Search for the cell housing the specified text and yield its (X, Y) center coordinate. 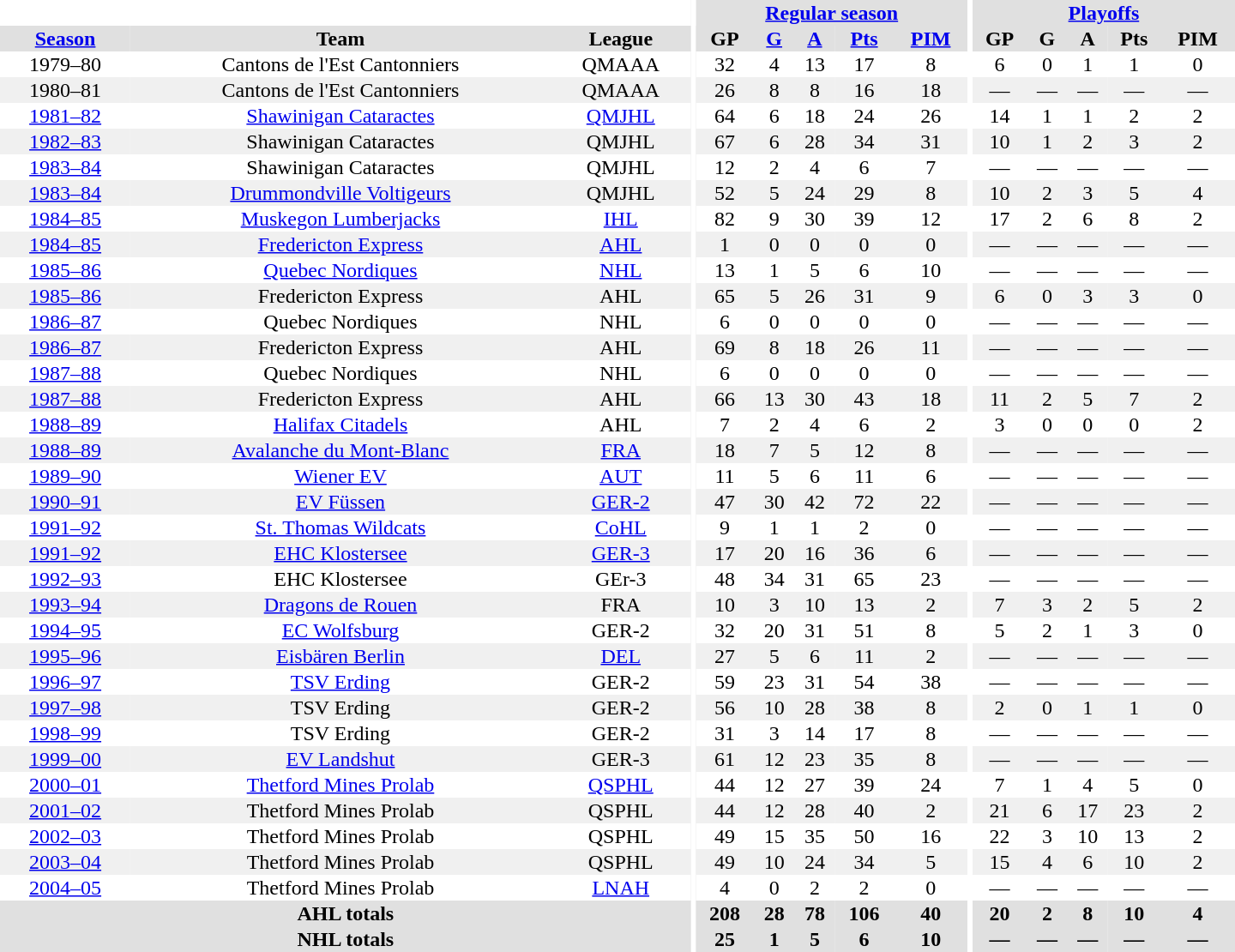
56 (725, 708)
48 (725, 579)
69 (725, 347)
1981–82 (65, 116)
2004–05 (65, 888)
Wiener EV (340, 476)
GEr-3 (621, 579)
CoHL (621, 527)
Avalanche du Mont-Blanc (340, 450)
106 (864, 913)
Muskegon Lumberjacks (340, 219)
1999–00 (65, 759)
64 (725, 116)
Eisbären Berlin (340, 656)
72 (864, 502)
43 (864, 399)
42 (815, 502)
47 (725, 502)
2001–02 (65, 810)
1993–94 (65, 605)
Season (65, 39)
61 (725, 759)
78 (815, 913)
IHL (621, 219)
2002–03 (65, 836)
1989–90 (65, 476)
Drummondville Voltigeurs (340, 193)
59 (725, 682)
1992–93 (65, 579)
NHL totals (346, 939)
AUT (621, 476)
25 (725, 939)
St. Thomas Wildcats (340, 527)
EV Füssen (340, 502)
66 (725, 399)
51 (864, 630)
21 (1000, 810)
67 (725, 142)
1979–80 (65, 64)
EC Wolfsburg (340, 630)
Team (340, 39)
2003–04 (65, 862)
50 (864, 836)
2000–01 (65, 785)
1982–83 (65, 142)
1994–95 (65, 630)
Regular season (832, 13)
League (621, 39)
EV Landshut (340, 759)
1997–98 (65, 708)
AHL totals (346, 913)
208 (725, 913)
1980–81 (65, 90)
Dragons de Rouen (340, 605)
82 (725, 219)
LNAH (621, 888)
54 (864, 682)
DEL (621, 656)
1990–91 (65, 502)
1996–97 (65, 682)
1995–96 (65, 656)
29 (864, 193)
1998–99 (65, 733)
Halifax Citadels (340, 425)
52 (725, 193)
Playoffs (1104, 13)
36 (864, 553)
